Return (X, Y) of the center of cell containing provided text 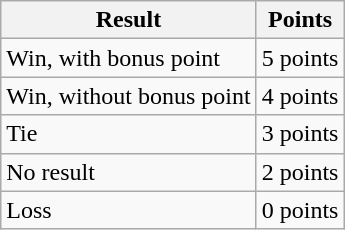
2 points (300, 172)
Win, with bonus point (128, 58)
Points (300, 20)
No result (128, 172)
Loss (128, 210)
4 points (300, 96)
Result (128, 20)
Tie (128, 134)
3 points (300, 134)
0 points (300, 210)
5 points (300, 58)
Win, without bonus point (128, 96)
